Determine the (x, y) coordinate at the center of the cell enclosing the given text.  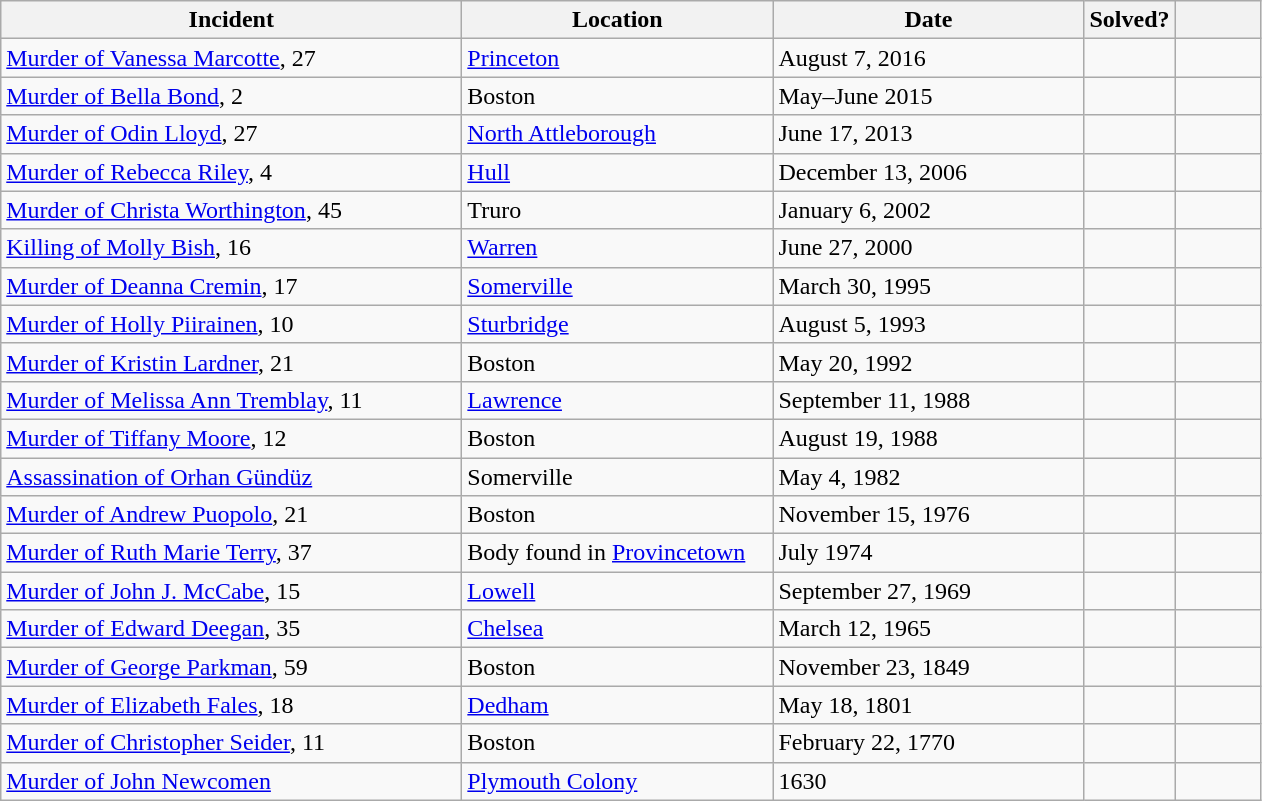
September 11, 1988 (928, 400)
November 23, 1849 (928, 667)
Lowell (618, 591)
Killing of Molly Bish, 16 (232, 248)
August 7, 2016 (928, 58)
Murder of John J. McCabe, 15 (232, 591)
May 4, 1982 (928, 477)
Murder of George Parkman, 59 (232, 667)
Chelsea (618, 629)
North Attleborough (618, 134)
June 27, 2000 (928, 248)
May 18, 1801 (928, 705)
September 27, 1969 (928, 591)
1630 (928, 781)
February 22, 1770 (928, 743)
Incident (232, 20)
Murder of Holly Piirainen, 10 (232, 324)
Murder of Edward Deegan, 35 (232, 629)
Warren (618, 248)
Plymouth Colony (618, 781)
May–June 2015 (928, 96)
August 19, 1988 (928, 438)
Murder of Elizabeth Fales, 18 (232, 705)
Princeton (618, 58)
Murder of Odin Lloyd, 27 (232, 134)
Murder of Ruth Marie Terry, 37 (232, 553)
Murder of Melissa Ann Tremblay, 11 (232, 400)
Murder of John Newcomen (232, 781)
Murder of Deanna Cremin, 17 (232, 286)
December 13, 2006 (928, 172)
Murder of Christopher Seider, 11 (232, 743)
March 30, 1995 (928, 286)
Body found in Provincetown (618, 553)
Solved? (1130, 20)
Murder of Bella Bond, 2 (232, 96)
Date (928, 20)
May 20, 1992 (928, 362)
November 15, 1976 (928, 515)
June 17, 2013 (928, 134)
Murder of Tiffany Moore, 12 (232, 438)
July 1974 (928, 553)
Dedham (618, 705)
Hull (618, 172)
August 5, 1993 (928, 324)
Location (618, 20)
Murder of Rebecca Riley, 4 (232, 172)
Murder of Kristin Lardner, 21 (232, 362)
Sturbridge (618, 324)
Murder of Vanessa Marcotte, 27 (232, 58)
Truro (618, 210)
January 6, 2002 (928, 210)
Murder of Andrew Puopolo, 21 (232, 515)
March 12, 1965 (928, 629)
Lawrence (618, 400)
Assassination of Orhan Gündüz (232, 477)
Murder of Christa Worthington, 45 (232, 210)
